Output the [x, y] coordinate of the center of the cell containing the given text.  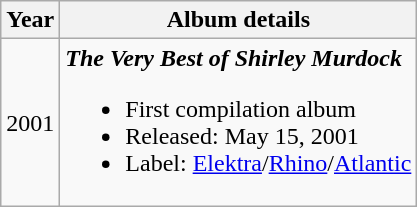
The Very Best of Shirley MurdockFirst compilation albumReleased: May 15, 2001Label: Elektra/Rhino/Atlantic [238, 122]
2001 [30, 122]
Album details [238, 20]
Year [30, 20]
